Detect which cell encompasses the target text, then output its [X, Y] center coordinate. 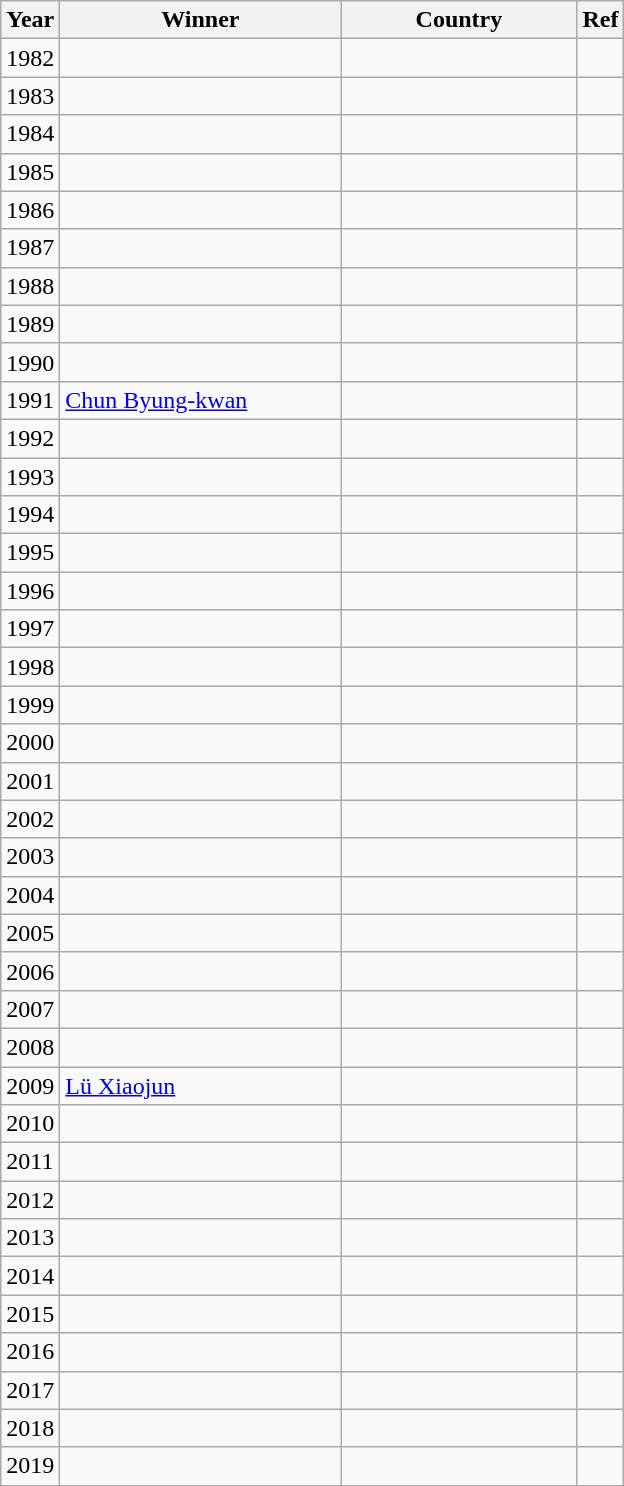
Winner [200, 20]
1984 [30, 134]
2019 [30, 1466]
2005 [30, 933]
2007 [30, 1009]
2004 [30, 895]
Lü Xiaojun [200, 1085]
2017 [30, 1390]
Year [30, 20]
2001 [30, 781]
Country [459, 20]
1986 [30, 210]
2010 [30, 1124]
1985 [30, 172]
2014 [30, 1276]
1992 [30, 438]
1982 [30, 58]
2013 [30, 1238]
Chun Byung-kwan [200, 400]
Ref [600, 20]
1995 [30, 553]
1983 [30, 96]
1988 [30, 286]
1998 [30, 667]
2006 [30, 971]
2011 [30, 1162]
1990 [30, 362]
2003 [30, 857]
1993 [30, 477]
1991 [30, 400]
2002 [30, 819]
2018 [30, 1428]
2016 [30, 1352]
1997 [30, 629]
2000 [30, 743]
2015 [30, 1314]
1987 [30, 248]
1994 [30, 515]
2012 [30, 1200]
1996 [30, 591]
1999 [30, 705]
1989 [30, 324]
2009 [30, 1085]
2008 [30, 1047]
